Identify which cell holds the provided text, then report its [x, y] central coordinate. 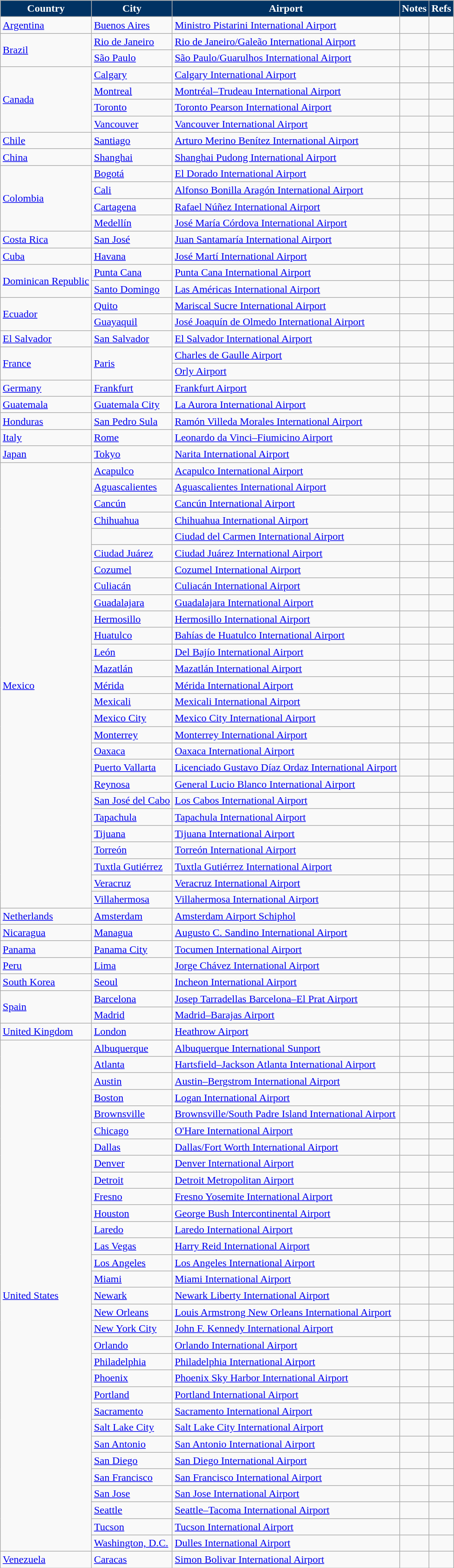
Guadalajara [132, 603]
Montreal [132, 91]
José Martí International Airport [286, 256]
Newark [132, 1296]
Simon Bolivar International Airport [286, 1560]
Italy [46, 437]
Narita International Airport [286, 454]
Atlanta [132, 1065]
Detroit Metropolitan Airport [286, 1180]
France [46, 363]
Frankfurt [132, 388]
Los Angeles [132, 1263]
Havana [132, 256]
Oaxaca [132, 751]
Salt Lake City [132, 1428]
Panama [46, 949]
Denver International Airport [286, 1164]
Fresno [132, 1196]
Louis Armstrong New Orleans International Airport [286, 1312]
Tuxtla Gutiérrez International Airport [286, 867]
Calgary [132, 75]
Mariscal Sucre International Airport [286, 306]
São Paulo [132, 58]
Phoenix Sky Harbor International Airport [286, 1378]
Country [46, 9]
Orly Airport [286, 372]
Austin–Bergstrom International Airport [286, 1081]
Acapulco International Airport [286, 470]
Culiacán International Airport [286, 586]
Philadelphia [132, 1362]
Villahermosa [132, 900]
Juan Santamaría International Airport [286, 240]
Heathrow Airport [286, 1032]
Mexicali International Airport [286, 701]
El Salvador International Airport [286, 339]
Mexico City [132, 718]
Orlando [132, 1345]
Tucson International Airport [286, 1526]
Charles de Gaulle Airport [286, 355]
Frankfurt Airport [286, 388]
Incheon International Airport [286, 982]
Seattle [132, 1510]
El Dorado International Airport [286, 173]
Rome [132, 437]
José María Córdova International Airport [286, 223]
Harry Reid International Airport [286, 1246]
United Kingdom [46, 1032]
Hartsfield–Jackson Atlanta International Airport [286, 1065]
Tapachula International Airport [286, 817]
San Antonio International Airport [286, 1444]
Santiago [132, 140]
General Lucio Blanco International Airport [286, 784]
Arturo Merino Benítez International Airport [286, 140]
Shanghai [132, 157]
Oaxaca International Airport [286, 751]
Mérida [132, 685]
Notes [414, 9]
Hermosillo International Airport [286, 619]
Guatemala [46, 404]
Culiacán [132, 586]
Amsterdam Airport Schiphol [286, 916]
Amsterdam [132, 916]
Los Cabos International Airport [286, 801]
Phoenix [132, 1378]
Vancouver [132, 124]
Montréal–Trudeau International Airport [286, 91]
San Francisco [132, 1477]
Leonardo da Vinci–Fiumicino Airport [286, 437]
Ciudad Juárez International Airport [286, 553]
Ciudad Juárez [132, 553]
Paris [132, 363]
San José [132, 240]
Salt Lake City International Airport [286, 1428]
Villahermosa International Airport [286, 900]
Washington, D.C. [132, 1543]
Venezuela [46, 1560]
Josep Tarradellas Barcelona–El Prat Airport [286, 998]
Costa Rica [46, 240]
Punta Cana [132, 273]
San Francisco International Airport [286, 1477]
Guadalajara International Airport [286, 603]
Panama City [132, 949]
Madrid [132, 1015]
Medellín [132, 223]
Peru [46, 965]
London [132, 1032]
Monterrey International Airport [286, 735]
Miami [132, 1279]
South Korea [46, 982]
Tocumen International Airport [286, 949]
Las Américas International Airport [286, 289]
Licenciado Gustavo Díaz Ordaz International Airport [286, 768]
Los Angeles International Airport [286, 1263]
Boston [132, 1098]
Miami International Airport [286, 1279]
Brownsville [132, 1114]
San Diego International Airport [286, 1460]
Fresno Yosemite International Airport [286, 1196]
León [132, 652]
Del Bajío International Airport [286, 652]
Houston [132, 1213]
San Salvador [132, 339]
Cali [132, 190]
São Paulo/Guarulhos International Airport [286, 58]
San Jose International Airport [286, 1493]
Cuba [46, 256]
Caracas [132, 1560]
Shanghai Pudong International Airport [286, 157]
United States [46, 1296]
Sacramento [132, 1411]
Alfonso Bonilla Aragón International Airport [286, 190]
Mexicali [132, 701]
San José del Cabo [132, 801]
Calgary International Airport [286, 75]
Quito [132, 306]
San Antonio [132, 1444]
Orlando International Airport [286, 1345]
San Jose [132, 1493]
Refs [441, 9]
Rio de Janeiro/Galeão International Airport [286, 42]
Guatemala City [132, 404]
Ecuador [46, 314]
Detroit [132, 1180]
San Diego [132, 1460]
Dallas [132, 1147]
Sacramento International Airport [286, 1411]
Rio de Janeiro [132, 42]
Seoul [132, 982]
Hermosillo [132, 619]
Ministro Pistarini International Airport [286, 25]
Tuxtla Gutiérrez [132, 867]
San Pedro Sula [132, 421]
New Orleans [132, 1312]
Newark Liberty International Airport [286, 1296]
Veracruz [132, 883]
Chile [46, 140]
Huatulco [132, 636]
Philadelphia International Airport [286, 1362]
Guayaquil [132, 322]
Reynosa [132, 784]
Mazatlán [132, 668]
Airport [286, 9]
Dallas/Fort Worth International Airport [286, 1147]
Mérida International Airport [286, 685]
China [46, 157]
Portland International Airport [286, 1395]
El Salvador [46, 339]
Brazil [46, 50]
Ciudad del Carmen International Airport [286, 537]
Dominican Republic [46, 281]
Laredo [132, 1229]
George Bush Intercontinental Airport [286, 1213]
Santo Domingo [132, 289]
City [132, 9]
Bogotá [132, 173]
Chicago [132, 1131]
Mexico City International Airport [286, 718]
Japan [46, 454]
Jorge Chávez International Airport [286, 965]
Portland [132, 1395]
O'Hare International Airport [286, 1131]
Logan International Airport [286, 1098]
Tijuana [132, 834]
Mexico [46, 685]
Barcelona [132, 998]
Rafael Núñez International Airport [286, 207]
Torreón International Airport [286, 850]
Las Vegas [132, 1246]
Cancún International Airport [286, 504]
New York City [132, 1329]
Germany [46, 388]
Acapulco [132, 470]
Monterrey [132, 735]
Toronto [132, 108]
Austin [132, 1081]
Dulles International Airport [286, 1543]
Denver [132, 1164]
Canada [46, 99]
Cartagena [132, 207]
Spain [46, 1007]
Torreón [132, 850]
John F. Kennedy International Airport [286, 1329]
La Aurora International Airport [286, 404]
Brownsville/South Padre Island International Airport [286, 1114]
Tijuana International Airport [286, 834]
Netherlands [46, 916]
Cozumel International Airport [286, 570]
Nicaragua [46, 932]
Laredo International Airport [286, 1229]
Tokyo [132, 454]
Albuquerque International Sunport [286, 1048]
Toronto Pearson International Airport [286, 108]
Aguascalientes International Airport [286, 487]
Punta Cana International Airport [286, 273]
Augusto C. Sandino International Airport [286, 932]
Vancouver International Airport [286, 124]
Tucson [132, 1526]
Buenos Aires [132, 25]
Argentina [46, 25]
Madrid–Barajas Airport [286, 1015]
Albuquerque [132, 1048]
Managua [132, 932]
Lima [132, 965]
Bahías de Huatulco International Airport [286, 636]
Chihuahua International Airport [286, 520]
Colombia [46, 198]
Cancún [132, 504]
Chihuahua [132, 520]
Puerto Vallarta [132, 768]
Ramón Villeda Morales International Airport [286, 421]
Seattle–Tacoma International Airport [286, 1510]
José Joaquín de Olmedo International Airport [286, 322]
Cozumel [132, 570]
Veracruz International Airport [286, 883]
Tapachula [132, 817]
Honduras [46, 421]
Aguascalientes [132, 487]
Mazatlán International Airport [286, 668]
